Return (x, y) of the center of cell containing provided text 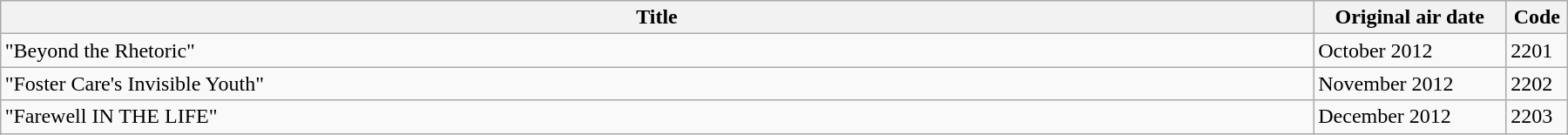
"Foster Care's Invisible Youth" (657, 84)
October 2012 (1409, 51)
2202 (1537, 84)
Title (657, 17)
2201 (1537, 51)
Code (1537, 17)
Original air date (1409, 17)
"Farewell IN THE LIFE" (657, 117)
November 2012 (1409, 84)
"Beyond the Rhetoric" (657, 51)
December 2012 (1409, 117)
2203 (1537, 117)
